Find where the given text appears and provide that cell's center as (X, Y) coordinate. 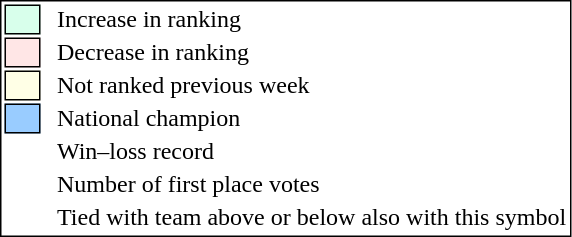
National champion (312, 119)
Tied with team above or below also with this symbol (312, 217)
Increase in ranking (312, 19)
Not ranked previous week (312, 85)
Win–loss record (312, 151)
Decrease in ranking (312, 53)
Number of first place votes (312, 185)
